Capture the cell that displays the provided text and extract its [X, Y] central coordinate. 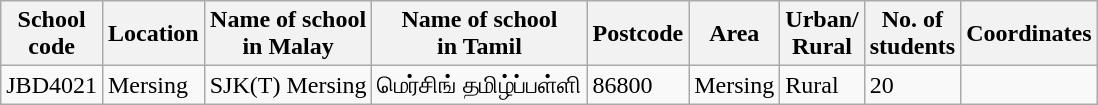
Location [153, 34]
SJK(T) Mersing [288, 85]
Area [734, 34]
Schoolcode [52, 34]
Name of schoolin Malay [288, 34]
Coordinates [1029, 34]
Urban/Rural [822, 34]
Postcode [638, 34]
Rural [822, 85]
20 [912, 85]
86800 [638, 85]
Name of schoolin Tamil [480, 34]
மெர்சிங் தமிழ்ப்பள்ளி [480, 85]
JBD4021 [52, 85]
No. ofstudents [912, 34]
